Pinpoint the cell where the given text exists, returning its (x, y) midpoint coordinate. 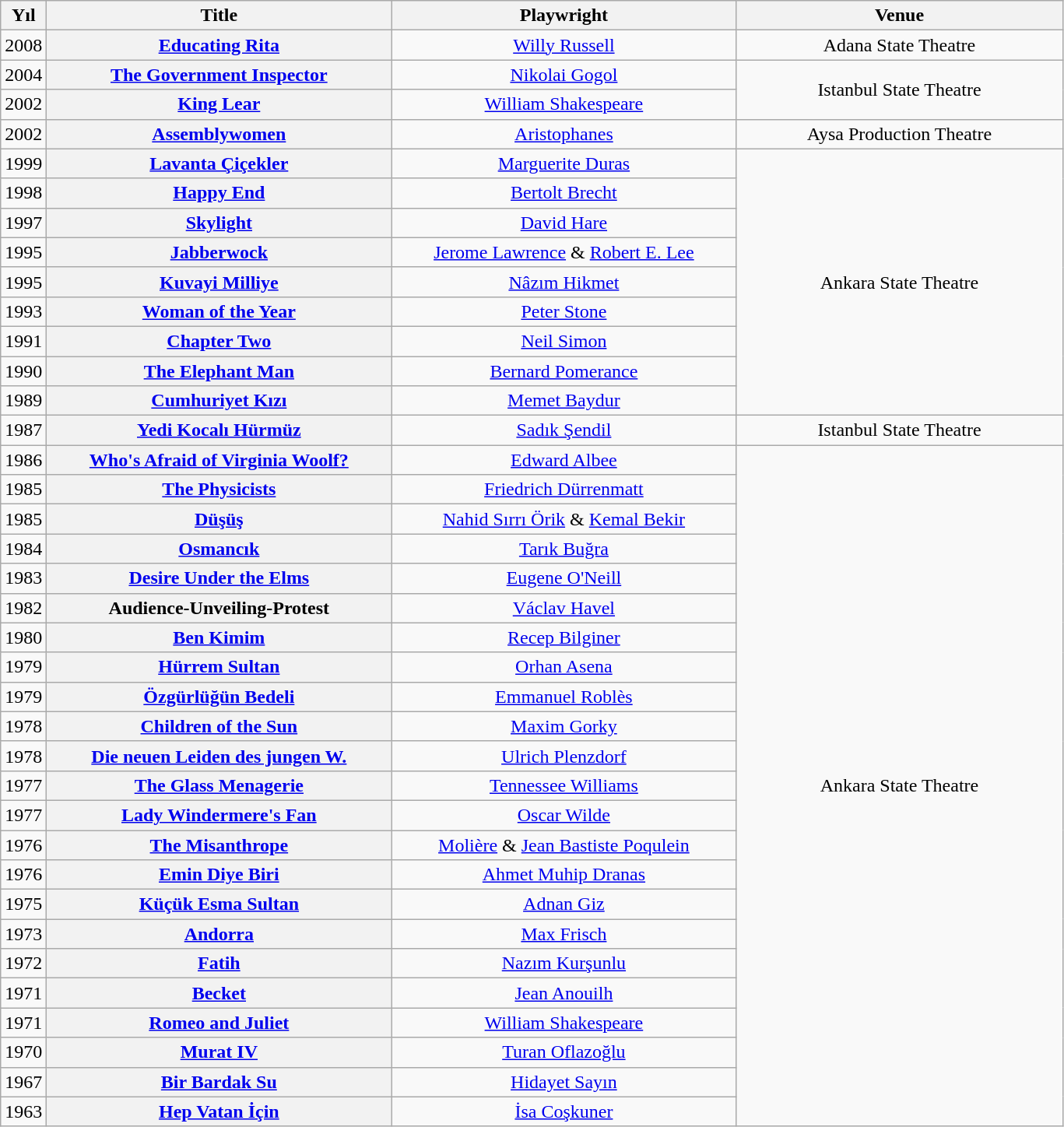
1967 (23, 1082)
Osmancık (219, 549)
Yedi Kocalı Hürmüz (219, 430)
1989 (23, 401)
Eugene O'Neill (564, 578)
The Glass Menagerie (219, 785)
Jerome Lawrence & Robert E. Lee (564, 252)
2008 (23, 45)
Václav Havel (564, 608)
1973 (23, 934)
Memet Baydur (564, 401)
Tarık Buğra (564, 549)
Tennessee Williams (564, 785)
Murat IV (219, 1052)
Playwright (564, 16)
Molière & Jean Bastiste Poqulein (564, 844)
Bir Bardak Su (219, 1082)
Emmanuel Roblès (564, 697)
1972 (23, 964)
King Lear (219, 104)
Hep Vatan İçin (219, 1111)
Cumhuriyet Kızı (219, 401)
Aysa Production Theatre (900, 134)
Kuvayi Milliye (219, 282)
The Misanthrope (219, 844)
Educating Rita (219, 45)
1999 (23, 163)
Nahid Sırrı Örik & Kemal Bekir (564, 519)
Romeo and Juliet (219, 1023)
Neil Simon (564, 341)
Lavanta Çiçekler (219, 163)
Happy End (219, 193)
Nikolai Gogol (564, 75)
1984 (23, 549)
Ben Kimim (219, 637)
Nazım Kurşunlu (564, 964)
The Government Inspector (219, 75)
1975 (23, 904)
Edward Albee (564, 460)
1991 (23, 341)
The Physicists (219, 490)
Marguerite Duras (564, 163)
Peter Stone (564, 311)
Oscar Wilde (564, 815)
Woman of the Year (219, 311)
Ahmet Muhip Dranas (564, 875)
1993 (23, 311)
Jean Anouilh (564, 993)
Nâzım Hikmet (564, 282)
Aristophanes (564, 134)
Sadık Şendil (564, 430)
Adnan Giz (564, 904)
1987 (23, 430)
Recep Bilginer (564, 637)
Desire Under the Elms (219, 578)
Skylight (219, 223)
Who's Afraid of Virginia Woolf? (219, 460)
1983 (23, 578)
Fatih (219, 964)
David Hare (564, 223)
İsa Coşkuner (564, 1111)
Lady Windermere's Fan (219, 815)
Chapter Two (219, 341)
Yıl (23, 16)
Jabberwock (219, 252)
1980 (23, 637)
Venue (900, 16)
1997 (23, 223)
Willy Russell (564, 45)
Küçük Esma Sultan (219, 904)
Orhan Asena (564, 667)
Düşüş (219, 519)
Assemblywomen (219, 134)
1970 (23, 1052)
Özgürlüğün Bedeli (219, 697)
Bertolt Brecht (564, 193)
Audience-Unveiling-Protest (219, 608)
Die neuen Leiden des jungen W. (219, 756)
Andorra (219, 934)
1998 (23, 193)
Friedrich Dürrenmatt (564, 490)
The Elephant Man (219, 371)
Hürrem Sultan (219, 667)
2004 (23, 75)
1986 (23, 460)
1963 (23, 1111)
1982 (23, 608)
Maxim Gorky (564, 726)
Max Frisch (564, 934)
Adana State Theatre (900, 45)
Becket (219, 993)
Emin Diye Biri (219, 875)
Bernard Pomerance (564, 371)
Title (219, 16)
Turan Oflazoğlu (564, 1052)
Children of the Sun (219, 726)
Hidayet Sayın (564, 1082)
Ulrich Plenzdorf (564, 756)
1990 (23, 371)
